From the cell containing the given text, extract its center point as [X, Y] coordinate. 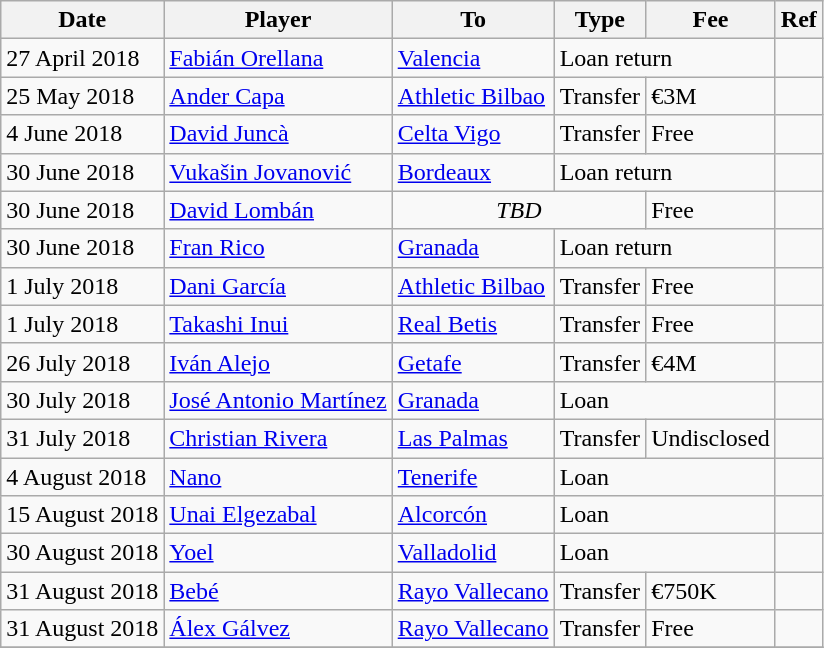
David Juncà [278, 134]
Iván Alejo [278, 362]
TBD [518, 210]
4 June 2018 [82, 134]
Fran Rico [278, 248]
Bebé [278, 591]
€4M [711, 362]
31 July 2018 [82, 438]
Real Betis [473, 324]
4 August 2018 [82, 477]
Tenerife [473, 477]
Undisclosed [711, 438]
Álex Gálvez [278, 629]
Unai Elgezabal [278, 515]
Ref [798, 20]
Date [82, 20]
Takashi Inui [278, 324]
Vukašin Jovanović [278, 172]
Nano [278, 477]
David Lombán [278, 210]
€3M [711, 96]
Valladolid [473, 553]
30 July 2018 [82, 400]
Type [600, 20]
Alcorcón [473, 515]
Dani García [278, 286]
To [473, 20]
Fabián Orellana [278, 58]
Christian Rivera [278, 438]
26 July 2018 [82, 362]
€750K [711, 591]
Bordeaux [473, 172]
30 August 2018 [82, 553]
Celta Vigo [473, 134]
Fee [711, 20]
15 August 2018 [82, 515]
Valencia [473, 58]
Getafe [473, 362]
Player [278, 20]
27 April 2018 [82, 58]
José Antonio Martínez [278, 400]
Yoel [278, 553]
Ander Capa [278, 96]
25 May 2018 [82, 96]
Las Palmas [473, 438]
